From the cell containing the given text, extract its center point as [X, Y] coordinate. 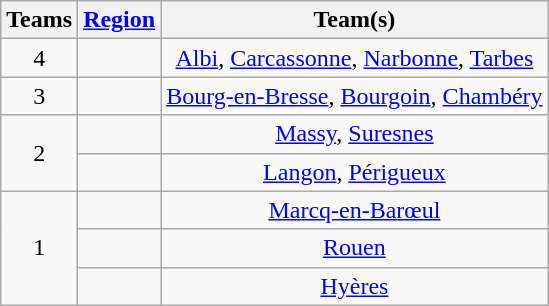
Marcq-en-Barœul [354, 210]
3 [40, 96]
Albi, Carcassonne, Narbonne, Tarbes [354, 58]
2 [40, 153]
Hyères [354, 286]
Massy, Suresnes [354, 134]
Bourg-en-Bresse, Bourgoin, Chambéry [354, 96]
Langon, Périgueux [354, 172]
Team(s) [354, 20]
1 [40, 248]
Teams [40, 20]
Rouen [354, 248]
Region [120, 20]
4 [40, 58]
